Scan for the cell matching the given text and deliver its [x, y] coordinate at center. 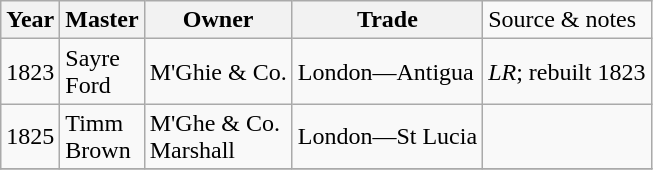
SayreFord [102, 72]
London—Antigua [387, 72]
London—St Lucia [387, 136]
Master [102, 20]
1823 [30, 72]
Trade [387, 20]
M'Ghie & Co. [218, 72]
TimmBrown [102, 136]
Year [30, 20]
1825 [30, 136]
LR; rebuilt 1823 [567, 72]
M'Ghe & Co.Marshall [218, 136]
Source & notes [567, 20]
Owner [218, 20]
